Pinpoint the cell where the given text exists, returning its (X, Y) midpoint coordinate. 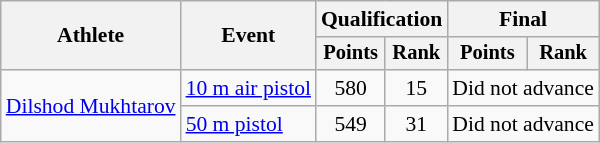
549 (350, 124)
Qualification (382, 19)
Final (523, 19)
580 (350, 88)
10 m air pistol (248, 88)
50 m pistol (248, 124)
31 (416, 124)
15 (416, 88)
Event (248, 36)
Athlete (91, 36)
Dilshod Mukhtarov (91, 106)
